Provide the [x, y] coordinate of the cell's center where the given text is located.  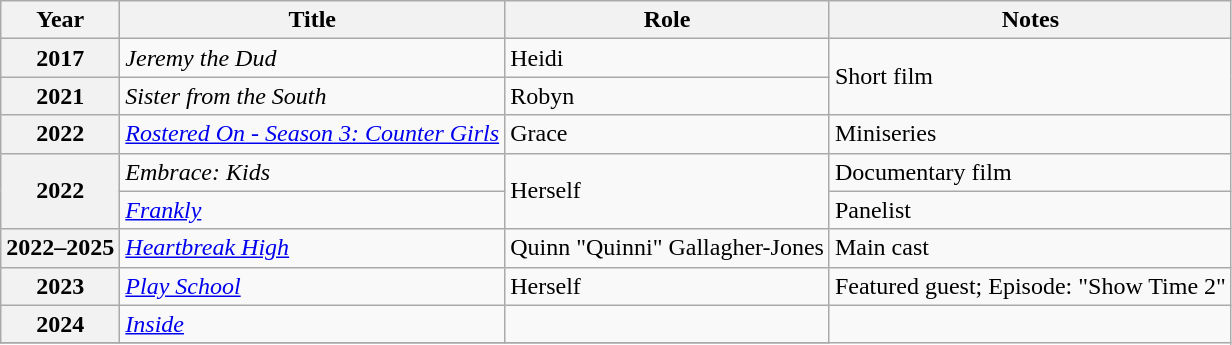
2021 [60, 96]
Play School [312, 286]
Frankly [312, 210]
Rostered On - Season 3: Counter Girls [312, 134]
Jeremy the Dud [312, 58]
Embrace: Kids [312, 172]
2024 [60, 324]
Miniseries [1030, 134]
Role [668, 20]
Heartbreak High [312, 248]
2022–2025 [60, 248]
Heidi [668, 58]
Year [60, 20]
Main cast [1030, 248]
Inside [312, 324]
Grace [668, 134]
2017 [60, 58]
Featured guest; Episode: "Show Time 2" [1030, 286]
2023 [60, 286]
Sister from the South [312, 96]
Short film [1030, 77]
Notes [1030, 20]
Title [312, 20]
Quinn "Quinni" Gallagher-Jones [668, 248]
Panelist [1030, 210]
Robyn [668, 96]
Documentary film [1030, 172]
